Locate the cell with the specified text and output its (X, Y) center coordinate. 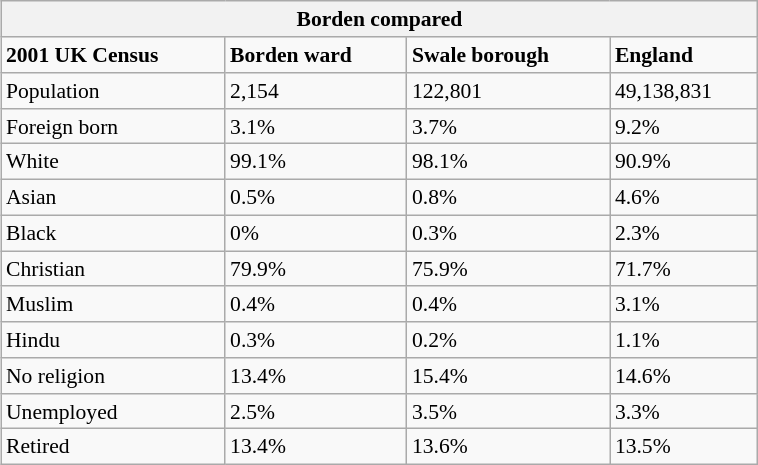
Swale borough (508, 55)
Unemployed (113, 411)
Hindu (113, 340)
75.9% (508, 269)
90.9% (684, 162)
Borden ward (316, 55)
71.7% (684, 269)
England (684, 55)
0% (316, 233)
99.1% (316, 162)
Muslim (113, 304)
4.6% (684, 197)
Borden compared (380, 19)
9.2% (684, 126)
Asian (113, 197)
49,138,831 (684, 91)
Population (113, 91)
3.7% (508, 126)
13.6% (508, 447)
1.1% (684, 340)
Christian (113, 269)
13.5% (684, 447)
Black (113, 233)
98.1% (508, 162)
0.2% (508, 340)
2.3% (684, 233)
14.6% (684, 376)
0.5% (316, 197)
0.8% (508, 197)
2001 UK Census (113, 55)
Foreign born (113, 126)
3.5% (508, 411)
2.5% (316, 411)
2,154 (316, 91)
Retired (113, 447)
79.9% (316, 269)
White (113, 162)
3.3% (684, 411)
15.4% (508, 376)
No religion (113, 376)
122,801 (508, 91)
